Determine the (X, Y) coordinate at the center of the cell enclosing the given text.  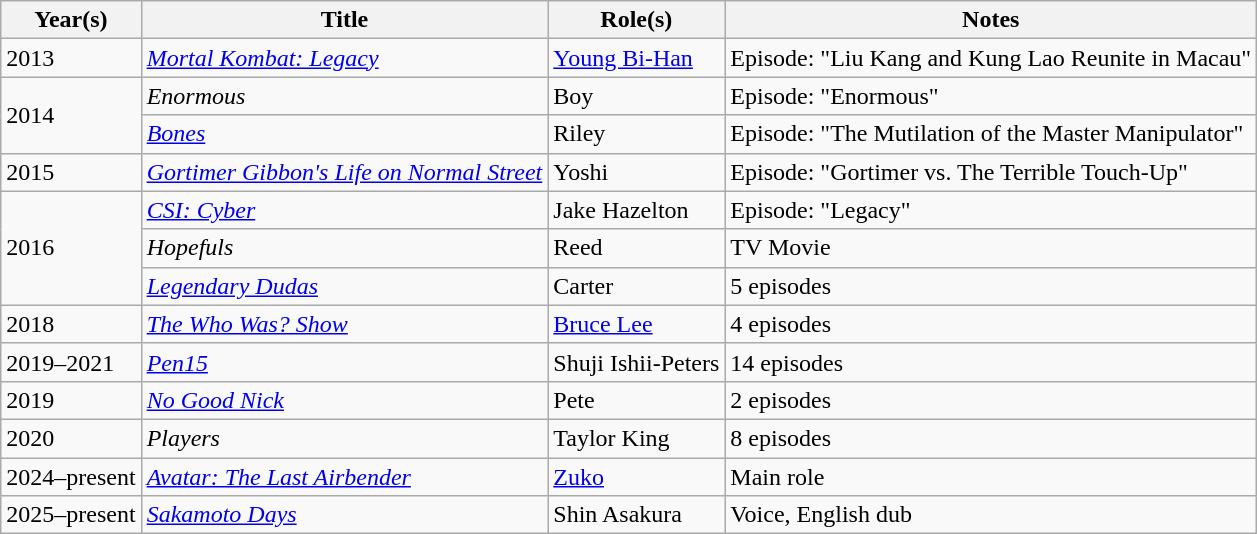
TV Movie (991, 248)
Bones (344, 134)
Reed (636, 248)
Mortal Kombat: Legacy (344, 58)
Avatar: The Last Airbender (344, 477)
Yoshi (636, 172)
Boy (636, 96)
Zuko (636, 477)
2016 (71, 248)
2013 (71, 58)
Title (344, 20)
14 episodes (991, 362)
2 episodes (991, 400)
2019 (71, 400)
Young Bi-Han (636, 58)
2018 (71, 324)
2024–present (71, 477)
Pen15 (344, 362)
2020 (71, 438)
Shuji Ishii-Peters (636, 362)
2014 (71, 115)
Episode: "Legacy" (991, 210)
Legendary Dudas (344, 286)
2025–present (71, 515)
No Good Nick (344, 400)
Main role (991, 477)
Shin Asakura (636, 515)
Role(s) (636, 20)
Notes (991, 20)
CSI: Cyber (344, 210)
Year(s) (71, 20)
Gortimer Gibbon's Life on Normal Street (344, 172)
Carter (636, 286)
Enormous (344, 96)
Voice, English dub (991, 515)
Hopefuls (344, 248)
2019–2021 (71, 362)
Players (344, 438)
2015 (71, 172)
4 episodes (991, 324)
Jake Hazelton (636, 210)
Bruce Lee (636, 324)
Pete (636, 400)
Episode: "Enormous" (991, 96)
Riley (636, 134)
Sakamoto Days (344, 515)
Episode: "Liu Kang and Kung Lao Reunite in Macau" (991, 58)
The Who Was? Show (344, 324)
Episode: "The Mutilation of the Master Manipulator" (991, 134)
8 episodes (991, 438)
5 episodes (991, 286)
Taylor King (636, 438)
Episode: "Gortimer vs. The Terrible Touch-Up" (991, 172)
